From the cell containing the given text, extract its center point as (x, y) coordinate. 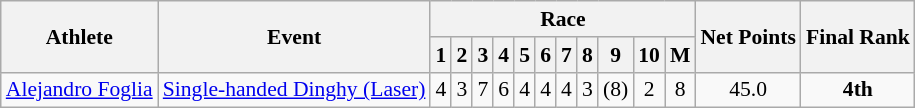
Athlete (80, 36)
Final Rank (858, 36)
Single-handed Dinghy (Laser) (294, 90)
Alejandro Foglia (80, 90)
1 (440, 55)
Event (294, 36)
9 (616, 55)
Net Points (748, 36)
(8) (616, 90)
M (680, 55)
4th (858, 90)
45.0 (748, 90)
10 (649, 55)
5 (524, 55)
Race (562, 19)
